For the text-containing cell, return its midpoint in (X, Y) coordinate format. 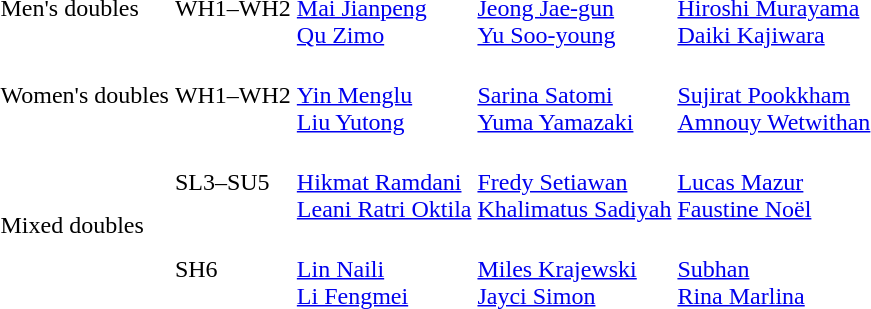
SL3–SU5 (232, 182)
Yin MengluLiu Yutong (384, 95)
Hikmat RamdaniLeani Ratri Oktila (384, 182)
Sarina SatomiYuma Yamazaki (574, 95)
WH1–WH2 (232, 95)
Fredy SetiawanKhalimatus Sadiyah (574, 182)
